Output the (x, y) coordinate of the center of the cell containing the given text.  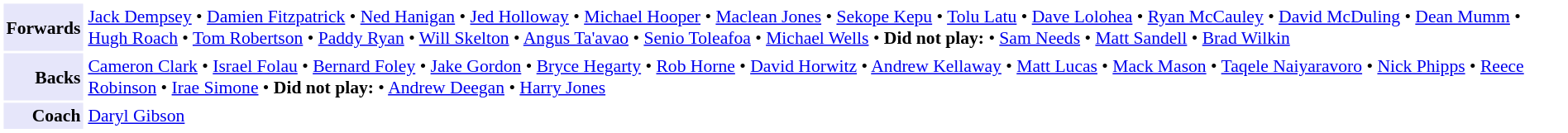
Backs (43, 76)
Coach (43, 116)
Daryl Gibson (825, 116)
Forwards (43, 26)
